Find where the given text appears and provide that cell's center as [x, y] coordinate. 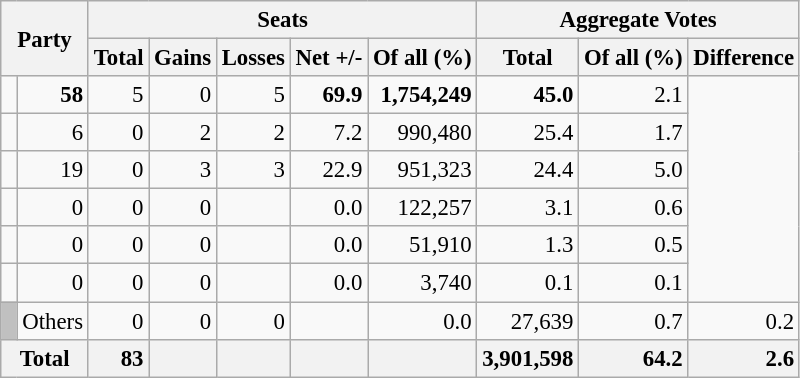
3,740 [422, 283]
27,639 [528, 321]
122,257 [422, 208]
Others [52, 321]
83 [118, 358]
990,480 [422, 133]
Seats [282, 20]
2.1 [634, 95]
64.2 [634, 358]
6 [52, 133]
Gains [183, 58]
Party [45, 38]
7.2 [328, 133]
0.2 [744, 321]
24.4 [528, 170]
Difference [744, 58]
69.9 [328, 95]
Losses [253, 58]
3.1 [528, 208]
22.9 [328, 170]
5.0 [634, 170]
0.7 [634, 321]
Aggregate Votes [638, 20]
19 [52, 170]
951,323 [422, 170]
51,910 [422, 245]
58 [52, 95]
0.5 [634, 245]
1.3 [528, 245]
25.4 [528, 133]
45.0 [528, 95]
1.7 [634, 133]
2.6 [744, 358]
0.6 [634, 208]
Net +/- [328, 58]
1,754,249 [422, 95]
3,901,598 [528, 358]
